Extract the (X, Y) coordinate from the center of the cell holding the provided text.  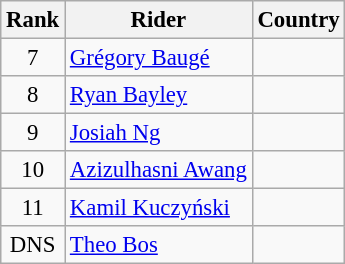
7 (33, 58)
Josiah Ng (159, 133)
10 (33, 170)
Theo Bos (159, 245)
8 (33, 95)
Grégory Baugé (159, 58)
Rider (159, 20)
Ryan Bayley (159, 95)
Rank (33, 20)
DNS (33, 245)
Azizulhasni Awang (159, 170)
11 (33, 208)
Kamil Kuczyński (159, 208)
9 (33, 133)
Country (298, 20)
